Provide the [X, Y] coordinate of the cell's center where the given text is located.  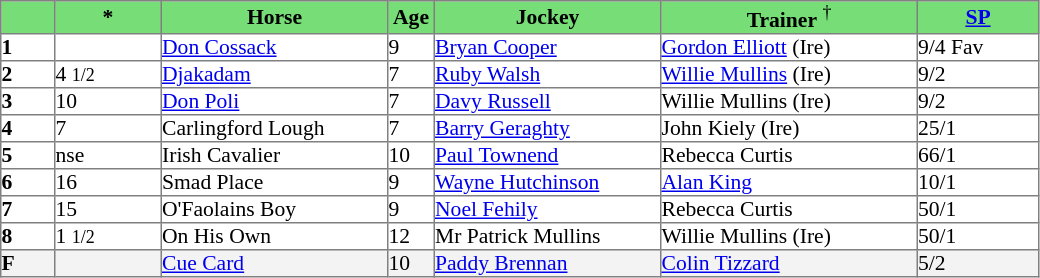
Bryan Cooper [547, 46]
1 1/2 [108, 236]
5/2 [978, 262]
nse [108, 154]
F [28, 262]
Cue Card [274, 262]
Paddy Brennan [547, 262]
John Kiely (Ire) [789, 128]
3 [28, 100]
SP [978, 18]
15 [108, 208]
9/4 Fav [978, 46]
Alan King [789, 182]
Age [411, 18]
Trainer † [789, 18]
On His Own [274, 236]
Jockey [547, 18]
Barry Geraghty [547, 128]
12 [411, 236]
8 [28, 236]
Mr Patrick Mullins [547, 236]
O'Faolains Boy [274, 208]
16 [108, 182]
5 [28, 154]
4 [28, 128]
* [108, 18]
Wayne Hutchinson [547, 182]
4 1/2 [108, 74]
Colin Tizzard [789, 262]
Horse [274, 18]
66/1 [978, 154]
1 [28, 46]
25/1 [978, 128]
Davy Russell [547, 100]
Don Poli [274, 100]
Ruby Walsh [547, 74]
2 [28, 74]
10/1 [978, 182]
Irish Cavalier [274, 154]
Noel Fehily [547, 208]
Gordon Elliott (Ire) [789, 46]
Djakadam [274, 74]
Smad Place [274, 182]
Paul Townend [547, 154]
6 [28, 182]
Don Cossack [274, 46]
Carlingford Lough [274, 128]
